Locate the cell with the specified text and output its [X, Y] center coordinate. 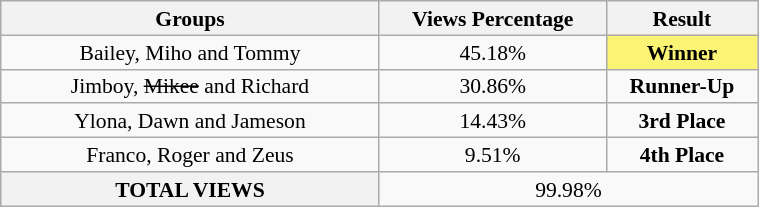
Views Percentage [492, 18]
TOTAL VIEWS [190, 189]
4th Place [682, 155]
14.43% [492, 121]
9.51% [492, 155]
Bailey, Miho and Tommy [190, 52]
Jimboy, Mikee and Richard [190, 86]
45.18% [492, 52]
Groups [190, 18]
3rd Place [682, 121]
30.86% [492, 86]
Winner [682, 52]
Result [682, 18]
Franco, Roger and Zeus [190, 155]
Runner-Up [682, 86]
Ylona, Dawn and Jameson [190, 121]
99.98% [568, 189]
